Return the (X, Y) coordinate for the center point of the cell that contains the specified text.  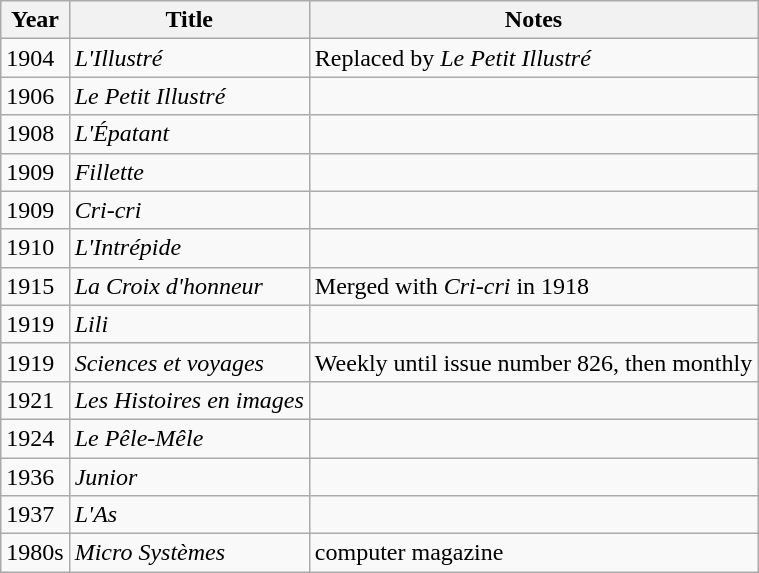
Cri-cri (189, 210)
Merged with Cri-cri in 1918 (533, 286)
Weekly until issue number 826, then monthly (533, 362)
Le Pêle-Mêle (189, 438)
1980s (35, 553)
1924 (35, 438)
L'Épatant (189, 134)
Le Petit Illustré (189, 96)
Les Histoires en images (189, 400)
Title (189, 20)
L'Illustré (189, 58)
Sciences et voyages (189, 362)
L'As (189, 515)
Micro Systèmes (189, 553)
1906 (35, 96)
1915 (35, 286)
1908 (35, 134)
1936 (35, 477)
Lili (189, 324)
La Croix d'honneur (189, 286)
Year (35, 20)
Junior (189, 477)
1904 (35, 58)
L'Intrépide (189, 248)
1910 (35, 248)
Fillette (189, 172)
computer magazine (533, 553)
Replaced by Le Petit Illustré (533, 58)
1921 (35, 400)
1937 (35, 515)
Notes (533, 20)
